Output the [X, Y] coordinate of the center of the cell containing the given text.  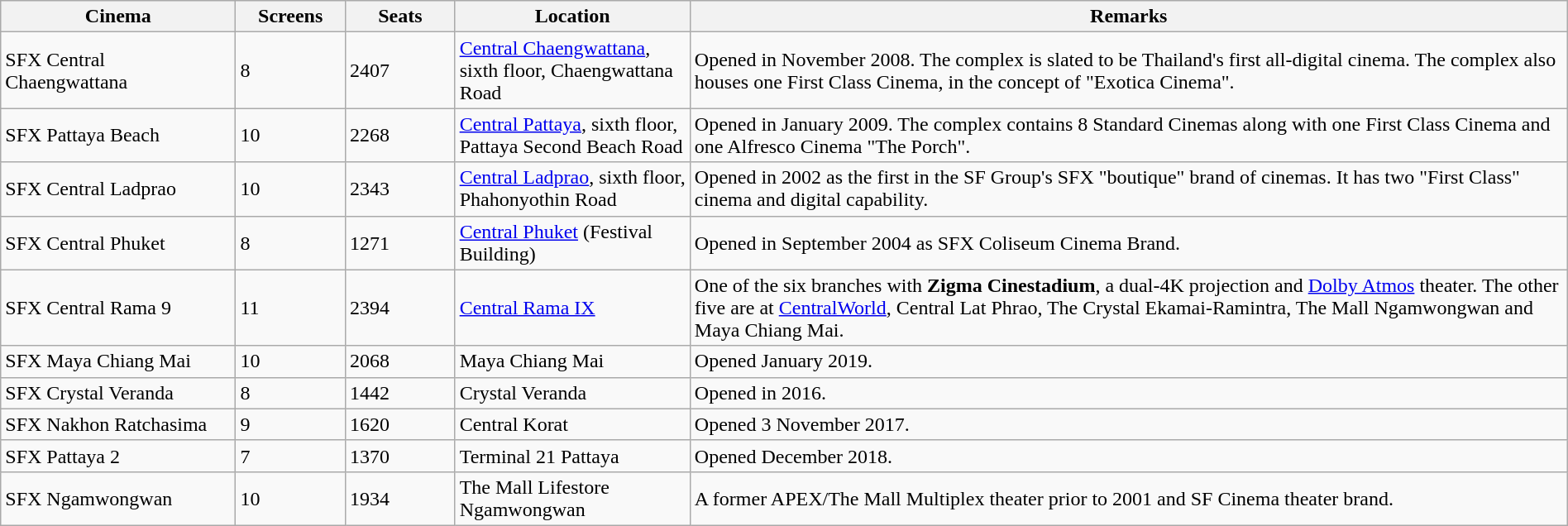
Central Korat [572, 424]
SFX Ngamwongwan [118, 498]
Location [572, 17]
Opened in January 2009. The complex contains 8 Standard Cinemas along with one First Class Cinema and one Alfresco Cinema "The Porch". [1128, 136]
Opened in September 2004 as SFX Coliseum Cinema Brand. [1128, 243]
Cinema [118, 17]
Opened January 2019. [1128, 361]
Central Ladprao, sixth floor, Phahonyothin Road [572, 189]
SFX Central Rama 9 [118, 308]
1271 [400, 243]
1370 [400, 456]
2407 [400, 70]
1442 [400, 393]
SFX Nakhon Ratchasima [118, 424]
Maya Chiang Mai [572, 361]
Central Pattaya, sixth floor, Pattaya Second Beach Road [572, 136]
Crystal Veranda [572, 393]
1934 [400, 498]
SFX Maya Chiang Mai [118, 361]
SFX Pattaya 2 [118, 456]
Screens [291, 17]
SFX Pattaya Beach [118, 136]
1620 [400, 424]
SFX Central Chaengwattana [118, 70]
2268 [400, 136]
The Mall Lifestore Ngamwongwan [572, 498]
Central Chaengwattana, sixth floor, Chaengwattana Road [572, 70]
Opened in 2016. [1128, 393]
Opened 3 November 2017. [1128, 424]
A former APEX/The Mall Multiplex theater prior to 2001 and SF Cinema theater brand. [1128, 498]
Opened December 2018. [1128, 456]
Seats [400, 17]
SFX Central Phuket [118, 243]
Remarks [1128, 17]
Terminal 21 Pattaya [572, 456]
2068 [400, 361]
SFX Crystal Veranda [118, 393]
Central Rama IX [572, 308]
SFX Central Ladprao [118, 189]
2343 [400, 189]
11 [291, 308]
9 [291, 424]
7 [291, 456]
2394 [400, 308]
Opened in 2002 as the first in the SF Group's SFX "boutique" brand of cinemas. It has two "First Class" cinema and digital capability. [1128, 189]
Central Phuket (Festival Building) [572, 243]
